Output the (X, Y) coordinate of the center of the cell containing the given text.  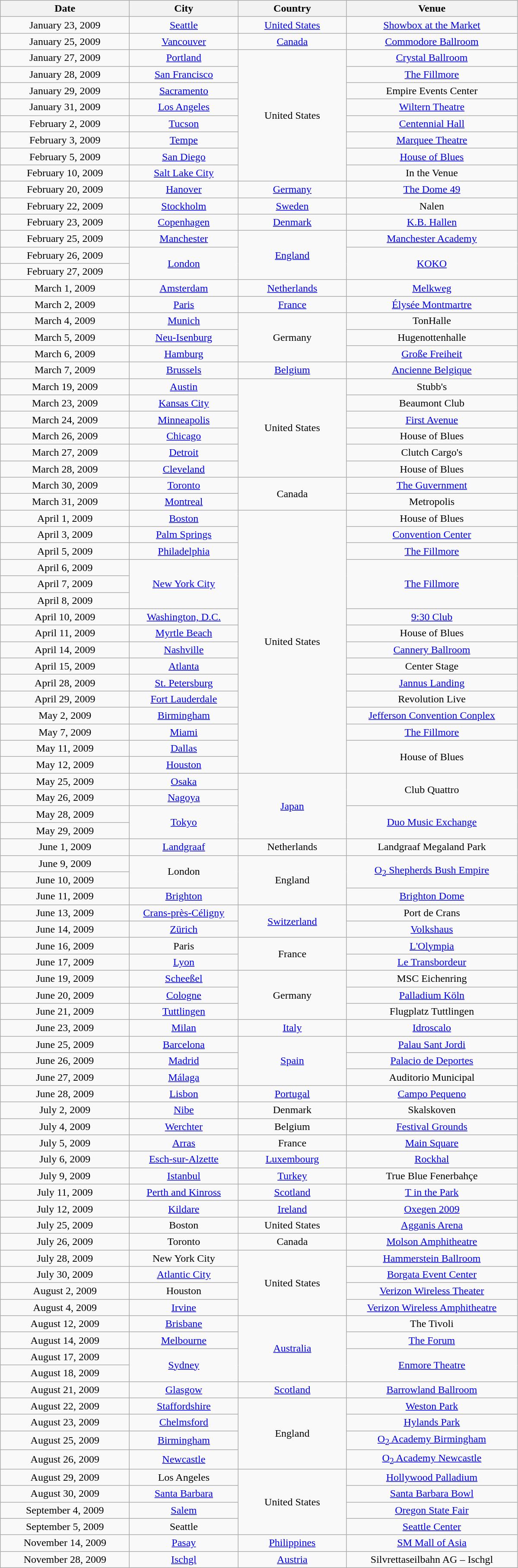
Austria (292, 1559)
True Blue Fenerbahçe (432, 1176)
Sacramento (184, 91)
Landgraaf Megaland Park (432, 847)
April 11, 2009 (65, 633)
April 29, 2009 (65, 699)
Melbourne (184, 1340)
Spain (292, 1061)
April 1, 2009 (65, 518)
February 5, 2009 (65, 156)
Atlanta (184, 666)
June 9, 2009 (65, 863)
Hanover (184, 189)
August 22, 2009 (65, 1406)
May 25, 2009 (65, 781)
August 23, 2009 (65, 1422)
June 28, 2009 (65, 1094)
Palm Springs (184, 535)
January 25, 2009 (65, 41)
Australia (292, 1349)
Arras (184, 1143)
April 6, 2009 (65, 568)
Minneapolis (184, 419)
In the Venue (432, 173)
Fort Lauderdale (184, 699)
O2 Academy Newcastle (432, 1460)
Verizon Wireless Theater (432, 1291)
February 26, 2009 (65, 255)
The Tivoli (432, 1324)
Tucson (184, 124)
Palau Sant Jordi (432, 1044)
K.B. Hallen (432, 222)
KOKO (432, 263)
First Avenue (432, 419)
September 5, 2009 (65, 1527)
Atlantic City (184, 1275)
Volkshaus (432, 929)
August 26, 2009 (65, 1460)
February 20, 2009 (65, 189)
Port de Crans (432, 913)
Austin (184, 387)
May 11, 2009 (65, 749)
Hammerstein Ballroom (432, 1258)
Idroscalo (432, 1028)
March 7, 2009 (65, 370)
Portland (184, 58)
Milan (184, 1028)
March 4, 2009 (65, 321)
June 26, 2009 (65, 1061)
March 6, 2009 (65, 354)
January 31, 2009 (65, 107)
Cleveland (184, 469)
January 23, 2009 (65, 25)
9:30 Club (432, 617)
Santa Barbara Bowl (432, 1494)
July 12, 2009 (65, 1209)
Tokyo (184, 822)
Philadelphia (184, 551)
Showbox at the Market (432, 25)
June 1, 2009 (65, 847)
April 5, 2009 (65, 551)
July 28, 2009 (65, 1258)
August 18, 2009 (65, 1373)
Málaga (184, 1077)
May 2, 2009 (65, 715)
MSC Eichenring (432, 978)
May 7, 2009 (65, 732)
Cologne (184, 995)
July 30, 2009 (65, 1275)
August 17, 2009 (65, 1357)
May 29, 2009 (65, 831)
June 13, 2009 (65, 913)
Seattle Center (432, 1527)
January 27, 2009 (65, 58)
Osaka (184, 781)
O2 Academy Birmingham (432, 1440)
Istanbul (184, 1176)
Neu-Isenburg (184, 337)
Silvrettaseilbahn AG – Ischgl (432, 1559)
Sydney (184, 1365)
July 11, 2009 (65, 1192)
May 26, 2009 (65, 798)
Lyon (184, 962)
Miami (184, 732)
Nalen (432, 206)
Clutch Cargo's (432, 452)
June 19, 2009 (65, 978)
March 27, 2009 (65, 452)
Molson Amphitheatre (432, 1241)
March 31, 2009 (65, 502)
August 29, 2009 (65, 1477)
August 14, 2009 (65, 1340)
July 25, 2009 (65, 1225)
Flugplatz Tuttlingen (432, 1012)
July 6, 2009 (65, 1159)
St. Petersburg (184, 682)
Detroit (184, 452)
Festival Grounds (432, 1127)
Portugal (292, 1094)
Montreal (184, 502)
January 28, 2009 (65, 74)
Agganis Arena (432, 1225)
Hamburg (184, 354)
March 2, 2009 (65, 305)
Brighton Dome (432, 896)
August 25, 2009 (65, 1440)
February 27, 2009 (65, 272)
Stubb's (432, 387)
Brussels (184, 370)
Skalskoven (432, 1110)
Enmore Theatre (432, 1365)
Venue (432, 9)
Verizon Wireless Amphitheatre (432, 1308)
Salem (184, 1510)
Myrtle Beach (184, 633)
November 14, 2009 (65, 1543)
Irvine (184, 1308)
Landgraaf (184, 847)
Perth and Kinross (184, 1192)
Weston Park (432, 1406)
Oregon State Fair (432, 1510)
Ischgl (184, 1559)
The Guvernment (432, 486)
June 14, 2009 (65, 929)
Sweden (292, 206)
Metropolis (432, 502)
Club Quattro (432, 790)
Palladium Köln (432, 995)
Empire Events Center (432, 91)
June 20, 2009 (65, 995)
San Francisco (184, 74)
Hugenottenhalle (432, 337)
Nibe (184, 1110)
July 5, 2009 (65, 1143)
TonHalle (432, 321)
July 26, 2009 (65, 1241)
Kildare (184, 1209)
June 23, 2009 (65, 1028)
Crystal Ballroom (432, 58)
Beaumont Club (432, 403)
SM Mall of Asia (432, 1543)
Hylands Park (432, 1422)
March 23, 2009 (65, 403)
February 23, 2009 (65, 222)
February 3, 2009 (65, 140)
Große Freiheit (432, 354)
July 9, 2009 (65, 1176)
L'Olympia (432, 946)
Philippines (292, 1543)
Staffordshire (184, 1406)
August 2, 2009 (65, 1291)
Auditorio Municipal (432, 1077)
Wiltern Theatre (432, 107)
Luxembourg (292, 1159)
June 21, 2009 (65, 1012)
Brisbane (184, 1324)
Hollywood Palladium (432, 1477)
Center Stage (432, 666)
June 17, 2009 (65, 962)
San Diego (184, 156)
March 30, 2009 (65, 486)
The Dome 49 (432, 189)
February 10, 2009 (65, 173)
Oxegen 2009 (432, 1209)
O2 Shepherds Bush Empire (432, 872)
Switzerland (292, 921)
Marquee Theatre (432, 140)
Santa Barbara (184, 1494)
Main Square (432, 1143)
Campo Pequeno (432, 1094)
Élysée Montmartre (432, 305)
Vancouver (184, 41)
Jannus Landing (432, 682)
Palacio de Deportes (432, 1061)
June 10, 2009 (65, 880)
Dallas (184, 749)
June 27, 2009 (65, 1077)
Revolution Live (432, 699)
Le Transbordeur (432, 962)
March 1, 2009 (65, 288)
Barrowland Ballroom (432, 1390)
April 3, 2009 (65, 535)
Crans-près-Céligny (184, 913)
Stockholm (184, 206)
June 16, 2009 (65, 946)
Werchter (184, 1127)
Ireland (292, 1209)
Amsterdam (184, 288)
March 24, 2009 (65, 419)
Chelmsford (184, 1422)
Cannery Ballroom (432, 650)
Date (65, 9)
Madrid (184, 1061)
August 4, 2009 (65, 1308)
City (184, 9)
T in the Park (432, 1192)
Munich (184, 321)
Melkweg (432, 288)
Manchester (184, 239)
May 28, 2009 (65, 814)
Pasay (184, 1543)
Jefferson Convention Conplex (432, 715)
Turkey (292, 1176)
February 22, 2009 (65, 206)
August 21, 2009 (65, 1390)
Country (292, 9)
Kansas City (184, 403)
Lisbon (184, 1094)
November 28, 2009 (65, 1559)
Barcelona (184, 1044)
Duo Music Exchange (432, 822)
August 30, 2009 (65, 1494)
Newcastle (184, 1460)
August 12, 2009 (65, 1324)
April 28, 2009 (65, 682)
Tuttlingen (184, 1012)
February 25, 2009 (65, 239)
Japan (292, 806)
Glasgow (184, 1390)
Copenhagen (184, 222)
Borgata Event Center (432, 1275)
February 2, 2009 (65, 124)
April 8, 2009 (65, 600)
April 15, 2009 (65, 666)
April 14, 2009 (65, 650)
Italy (292, 1028)
July 4, 2009 (65, 1127)
March 5, 2009 (65, 337)
Manchester Academy (432, 239)
Ancienne Belgique (432, 370)
Washington, D.C. (184, 617)
Nagoya (184, 798)
January 29, 2009 (65, 91)
June 25, 2009 (65, 1044)
April 10, 2009 (65, 617)
The Forum (432, 1340)
Commodore Ballroom (432, 41)
Brighton (184, 896)
March 19, 2009 (65, 387)
March 26, 2009 (65, 436)
Esch-sur-Alzette (184, 1159)
March 28, 2009 (65, 469)
Chicago (184, 436)
Centennial Hall (432, 124)
Rockhal (432, 1159)
Convention Center (432, 535)
April 7, 2009 (65, 584)
July 2, 2009 (65, 1110)
Nashville (184, 650)
Tempe (184, 140)
May 12, 2009 (65, 765)
Scheeßel (184, 978)
Salt Lake City (184, 173)
September 4, 2009 (65, 1510)
June 11, 2009 (65, 896)
Zürich (184, 929)
